Provide the (X, Y) coordinate of the cell's center where the given text is located.  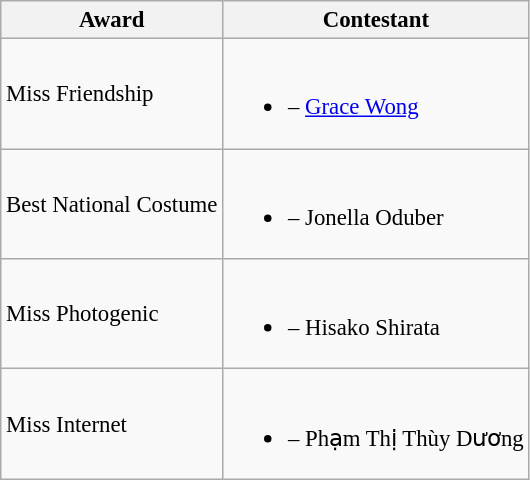
Best National Costume (112, 204)
– Grace Wong (376, 94)
Miss Friendship (112, 94)
– Phạm Thị Thùy Dương (376, 424)
– Jonella Oduber (376, 204)
Miss Internet (112, 424)
Contestant (376, 20)
Award (112, 20)
– Hisako Shirata (376, 314)
Miss Photogenic (112, 314)
